Scan for the cell matching the given text and deliver its (x, y) coordinate at center. 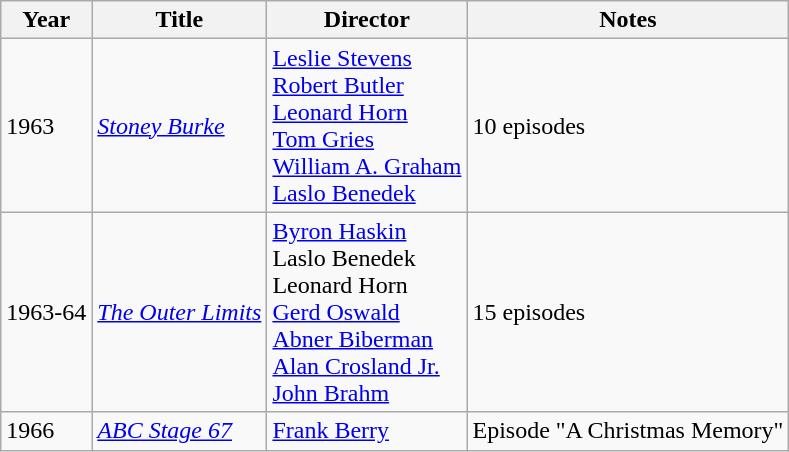
Stoney Burke (180, 126)
Director (367, 20)
1966 (46, 431)
Title (180, 20)
Frank Berry (367, 431)
Leslie StevensRobert ButlerLeonard HornTom GriesWilliam A. GrahamLaslo Benedek (367, 126)
Year (46, 20)
Byron HaskinLaslo BenedekLeonard HornGerd OswaldAbner BibermanAlan Crosland Jr.John Brahm (367, 312)
1963-64 (46, 312)
The Outer Limits (180, 312)
ABC Stage 67 (180, 431)
10 episodes (628, 126)
Episode "A Christmas Memory" (628, 431)
1963 (46, 126)
Notes (628, 20)
15 episodes (628, 312)
